Determine the [X, Y] coordinate at the center of the cell enclosing the given text.  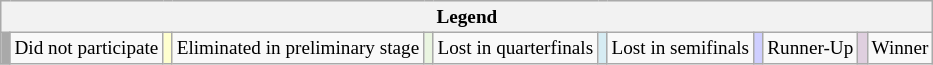
Did not participate [86, 48]
Legend [467, 17]
Runner-Up [810, 48]
Lost in semifinals [680, 48]
Winner [900, 48]
Eliminated in preliminary stage [298, 48]
Lost in quarterfinals [516, 48]
